Return [x, y] of the center of cell containing provided text 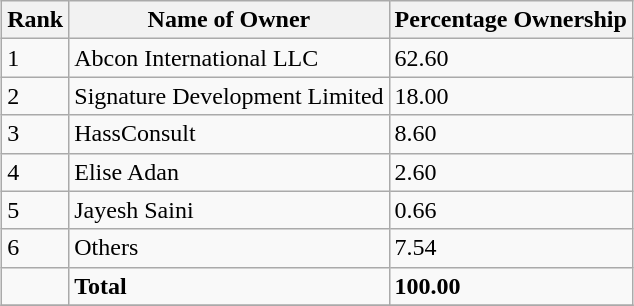
6 [36, 248]
HassConsult [229, 134]
3 [36, 134]
Abcon International LLC [229, 58]
2 [36, 96]
Name of Owner [229, 20]
Total [229, 286]
0.66 [510, 210]
7.54 [510, 248]
Rank [36, 20]
Others [229, 248]
Jayesh Saini [229, 210]
Percentage Ownership [510, 20]
5 [36, 210]
Signature Development Limited [229, 96]
1 [36, 58]
18.00 [510, 96]
62.60 [510, 58]
8.60 [510, 134]
Elise Adan [229, 172]
2.60 [510, 172]
4 [36, 172]
100.00 [510, 286]
